From the cell containing the given text, extract its center point as [X, Y] coordinate. 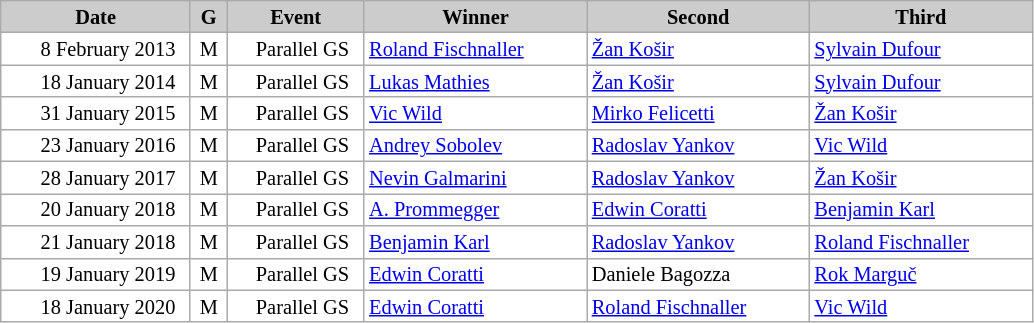
21 January 2018 [96, 241]
A. Prommegger [476, 209]
28 January 2017 [96, 177]
Event [296, 16]
19 January 2019 [96, 274]
G [208, 16]
Nevin Galmarini [476, 177]
Rok Marguč [922, 274]
18 January 2014 [96, 81]
31 January 2015 [96, 113]
23 January 2016 [96, 145]
8 February 2013 [96, 48]
Winner [476, 16]
20 January 2018 [96, 209]
Second [698, 16]
Third [922, 16]
Lukas Mathies [476, 81]
Daniele Bagozza [698, 274]
18 January 2020 [96, 306]
Mirko Felicetti [698, 113]
Date [96, 16]
Andrey Sobolev [476, 145]
